Pinpoint the cell where the given text exists, returning its [X, Y] midpoint coordinate. 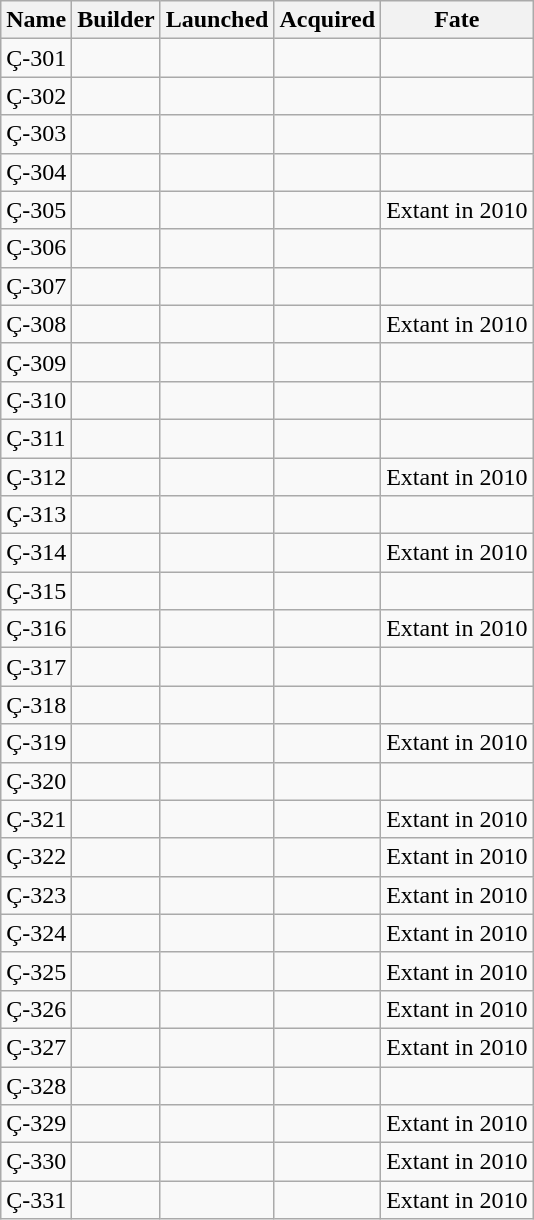
Ç-317 [36, 667]
Ç-306 [36, 248]
Ç-324 [36, 933]
Ç-314 [36, 553]
Ç-312 [36, 477]
Ç-330 [36, 1162]
Name [36, 20]
Ç-311 [36, 438]
Ç-323 [36, 895]
Ç-316 [36, 629]
Ç-326 [36, 1009]
Ç-304 [36, 172]
Ç-320 [36, 781]
Ç-325 [36, 971]
Ç-321 [36, 819]
Builder [116, 20]
Ç-329 [36, 1124]
Ç-319 [36, 743]
Launched [217, 20]
Ç-322 [36, 857]
Ç-331 [36, 1200]
Ç-315 [36, 591]
Ç-308 [36, 324]
Ç-303 [36, 134]
Ç-313 [36, 515]
Ç-310 [36, 400]
Ç-318 [36, 705]
Ç-327 [36, 1047]
Ç-307 [36, 286]
Ç-301 [36, 58]
Ç-309 [36, 362]
Acquired [328, 20]
Ç-302 [36, 96]
Ç-328 [36, 1085]
Ç-305 [36, 210]
Fate [457, 20]
